Search for the cell housing the specified text and yield its [x, y] center coordinate. 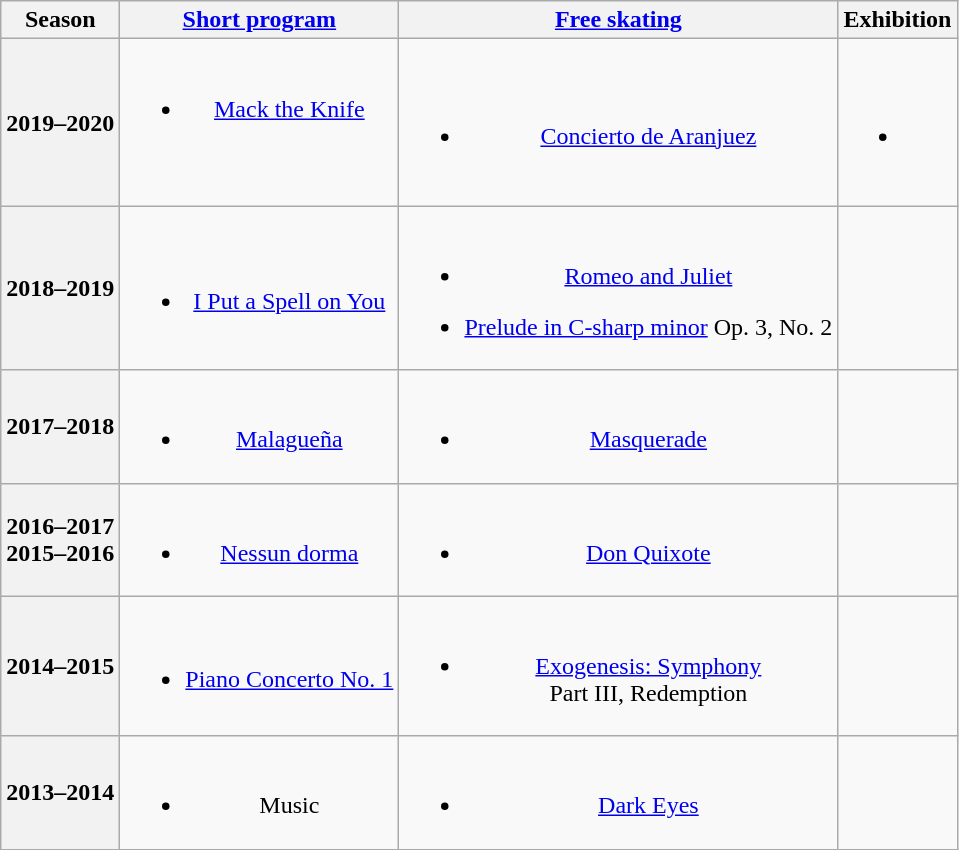
I Put a Spell on You [260, 288]
Romeo and Juliet Prelude in C-sharp minor Op. 3, No. 2 [618, 288]
Dark Eyes [618, 792]
2013–2014 [60, 792]
Mack the Knife [260, 122]
Music [260, 792]
2018–2019 [60, 288]
2014–2015 [60, 666]
2016–2017 2015–2016 [60, 540]
Season [60, 20]
Nessun dorma [260, 540]
Concierto de Aranjuez [618, 122]
Exogenesis: Symphony Part III, Redemption [618, 666]
Short program [260, 20]
Exhibition [898, 20]
Malagueña [260, 426]
2019–2020 [60, 122]
Masquerade [618, 426]
Piano Concerto No. 1 [260, 666]
Don Quixote [618, 540]
Free skating [618, 20]
2017–2018 [60, 426]
